Scan for the cell matching the given text and deliver its (X, Y) coordinate at center. 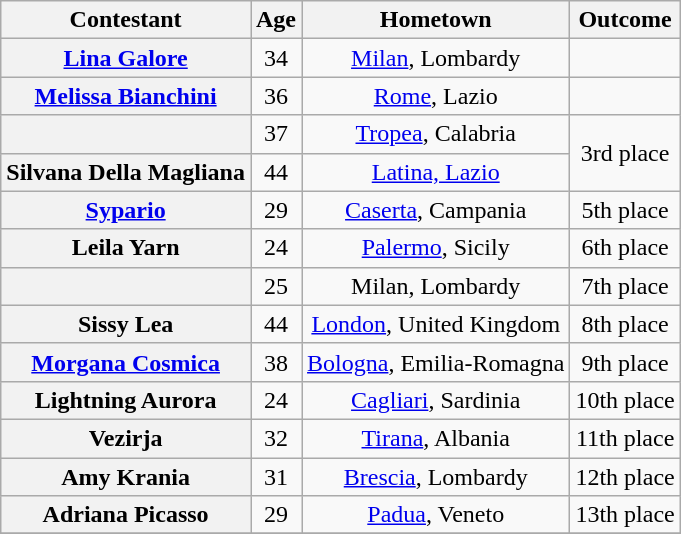
3rd place (625, 153)
9th place (625, 362)
36 (276, 96)
Tirana, Albania (436, 438)
Melissa Bianchini (126, 96)
37 (276, 134)
32 (276, 438)
Hometown (436, 20)
Morgana Cosmica (126, 362)
5th place (625, 210)
Caserta, Campania (436, 210)
7th place (625, 286)
Outcome (625, 20)
Rome, Lazio (436, 96)
Lightning Aurora (126, 400)
38 (276, 362)
Cagliari, Sardinia (436, 400)
25 (276, 286)
13th place (625, 515)
31 (276, 477)
Padua, Veneto (436, 515)
Lina Galore (126, 58)
Adriana Picasso (126, 515)
10th place (625, 400)
11th place (625, 438)
Contestant (126, 20)
34 (276, 58)
Palermo, Sicily (436, 248)
Leila Yarn (126, 248)
Tropea, Calabria (436, 134)
Latina, Lazio (436, 172)
Age (276, 20)
Vezirja (126, 438)
6th place (625, 248)
Silvana Della Magliana (126, 172)
London, United Kingdom (436, 324)
8th place (625, 324)
12th place (625, 477)
Brescia, Lombardy (436, 477)
Sypario (126, 210)
Sissy Lea (126, 324)
Bologna, Emilia-Romagna (436, 362)
Amy Krania (126, 477)
